Locate the cell with the specified text and output its (X, Y) center coordinate. 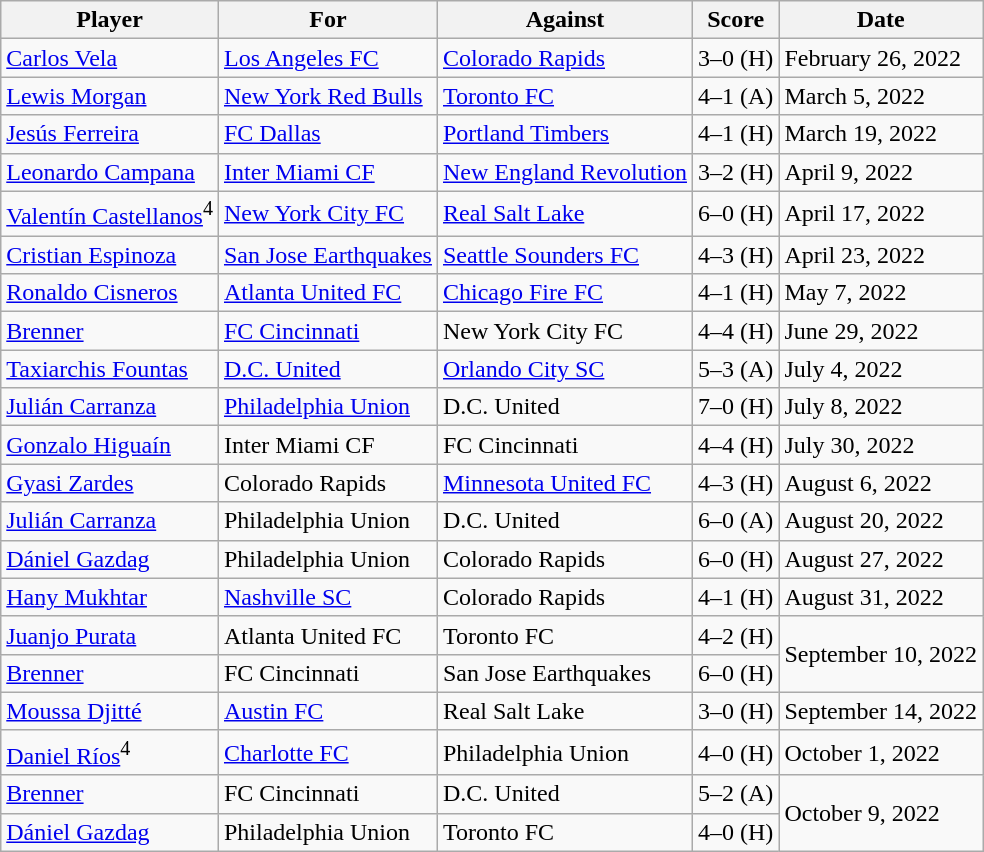
Daniel Ríos4 (110, 752)
August 20, 2022 (881, 521)
October 9, 2022 (881, 813)
Jesús Ferreira (110, 134)
August 31, 2022 (881, 597)
Taxiarchis Fountas (110, 369)
Score (736, 20)
Leonardo Campana (110, 172)
Juanjo Purata (110, 635)
6–0 (A) (736, 521)
For (328, 20)
Portland Timbers (564, 134)
Ronaldo Cisneros (110, 293)
Chicago Fire FC (564, 293)
June 29, 2022 (881, 331)
7–0 (H) (736, 407)
Charlotte FC (328, 752)
Player (110, 20)
Carlos Vela (110, 58)
Valentín Castellanos4 (110, 214)
4–2 (H) (736, 635)
3–2 (H) (736, 172)
August 6, 2022 (881, 483)
July 8, 2022 (881, 407)
New York Red Bulls (328, 96)
Hany Mukhtar (110, 597)
February 26, 2022 (881, 58)
April 17, 2022 (881, 214)
September 14, 2022 (881, 711)
New England Revolution (564, 172)
September 10, 2022 (881, 654)
October 1, 2022 (881, 752)
Gonzalo Higuaín (110, 445)
Cristian Espinoza (110, 255)
4–1 (A) (736, 96)
July 4, 2022 (881, 369)
March 5, 2022 (881, 96)
Against (564, 20)
Nashville SC (328, 597)
Date (881, 20)
August 27, 2022 (881, 559)
5–2 (A) (736, 794)
May 7, 2022 (881, 293)
Minnesota United FC (564, 483)
Gyasi Zardes (110, 483)
Seattle Sounders FC (564, 255)
July 30, 2022 (881, 445)
Austin FC (328, 711)
April 23, 2022 (881, 255)
March 19, 2022 (881, 134)
April 9, 2022 (881, 172)
Los Angeles FC (328, 58)
Lewis Morgan (110, 96)
5–3 (A) (736, 369)
Orlando City SC (564, 369)
FC Dallas (328, 134)
Moussa Djitté (110, 711)
